Return [X, Y] of the center of cell containing provided text 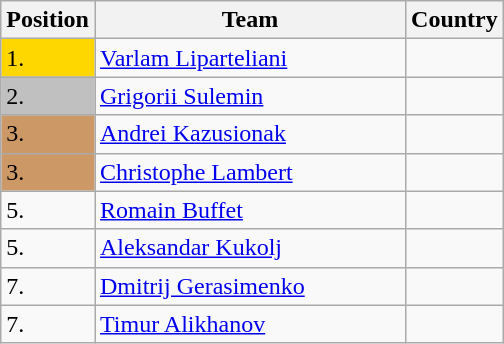
Andrei Kazusionak [250, 134]
Team [250, 20]
Timur Alikhanov [250, 324]
Position [48, 20]
Varlam Liparteliani [250, 58]
Grigorii Sulemin [250, 96]
Christophe Lambert [250, 172]
Aleksandar Kukolj [250, 248]
2. [48, 96]
Country [455, 20]
Romain Buffet [250, 210]
1. [48, 58]
Dmitrij Gerasimenko [250, 286]
